Locate the cell with the specified text and output its (X, Y) center coordinate. 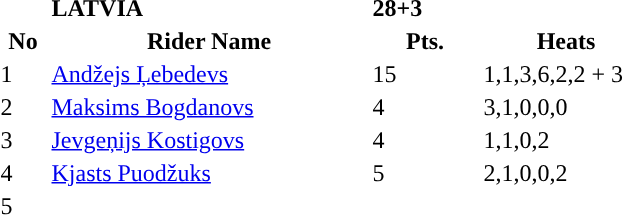
15 (425, 74)
Rider Name (209, 41)
Pts. (425, 41)
Jevgeņijs Kostigovs (209, 140)
5 (425, 173)
Maksims Bogdanovs (209, 107)
Andžejs Ļebedevs (209, 74)
Kjasts Puodžuks (209, 173)
